Extract the [X, Y] coordinate from the center of the cell holding the provided text.  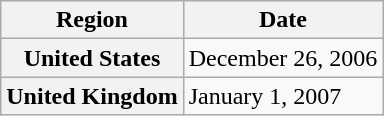
United Kingdom [92, 96]
United States [92, 58]
January 1, 2007 [283, 96]
December 26, 2006 [283, 58]
Region [92, 20]
Date [283, 20]
